Locate the cell with the specified text and output its (X, Y) center coordinate. 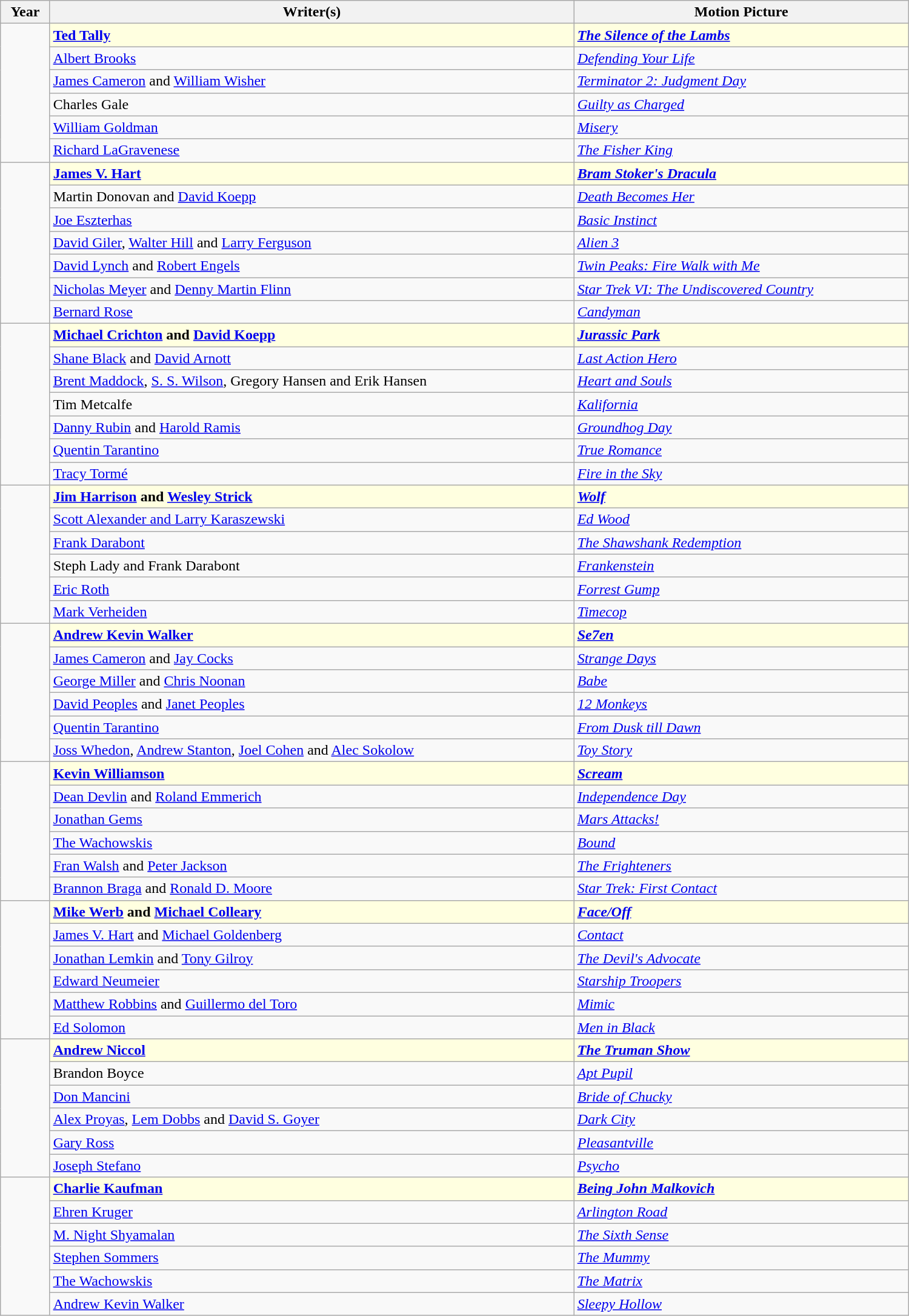
Kalifornia (741, 404)
True Romance (741, 450)
Scott Alexander and Larry Karaszewski (311, 519)
The Frighteners (741, 866)
Scream (741, 773)
Face/Off (741, 912)
The Matrix (741, 1281)
Bride of Chucky (741, 1097)
Matthew Robbins and Guillermo del Toro (311, 1004)
Ted Tally (311, 35)
M. Night Shyamalan (311, 1235)
Contact (741, 935)
Candyman (741, 312)
Men in Black (741, 1027)
Jonathan Gems (311, 820)
Independence Day (741, 797)
Twin Peaks: Fire Walk with Me (741, 266)
James V. Hart and Michael Goldenberg (311, 935)
Bram Stoker's Dracula (741, 173)
Kevin Williamson (311, 773)
Charlie Kaufman (311, 1189)
Fire in the Sky (741, 473)
Charles Gale (311, 104)
Motion Picture (741, 12)
The Shawshank Redemption (741, 543)
Brandon Boyce (311, 1074)
Starship Troopers (741, 981)
Timecop (741, 612)
Jonathan Lemkin and Tony Gilroy (311, 958)
Mike Werb and Michael Colleary (311, 912)
Andrew Niccol (311, 1050)
Brent Maddock, S. S. Wilson, Gregory Hansen and Erik Hansen (311, 381)
Danny Rubin and Harold Ramis (311, 427)
Jim Harrison and Wesley Strick (311, 496)
Being John Malkovich (741, 1189)
Steph Lady and Frank Darabont (311, 566)
The Mummy (741, 1258)
Jurassic Park (741, 335)
Wolf (741, 496)
Alex Proyas, Lem Dobbs and David S. Goyer (311, 1120)
William Goldman (311, 127)
Tracy Tormé (311, 473)
Strange Days (741, 658)
Pleasantville (741, 1143)
Terminator 2: Judgment Day (741, 81)
Ed Solomon (311, 1027)
Toy Story (741, 750)
Writer(s) (311, 12)
Star Trek VI: The Undiscovered Country (741, 289)
Nicholas Meyer and Denny Martin Flinn (311, 289)
Mark Verheiden (311, 612)
James V. Hart (311, 173)
Heart and Souls (741, 381)
Frank Darabont (311, 543)
Don Mancini (311, 1097)
Albert Brooks (311, 58)
Dean Devlin and Roland Emmerich (311, 797)
Joseph Stefano (311, 1166)
Apt Pupil (741, 1074)
Richard LaGravenese (311, 150)
Joss Whedon, Andrew Stanton, Joel Cohen and Alec Sokolow (311, 750)
Edward Neumeier (311, 981)
The Devil's Advocate (741, 958)
Year (25, 12)
Ehren Kruger (311, 1212)
Ed Wood (741, 519)
James Cameron and William Wisher (311, 81)
Star Trek: First Contact (741, 889)
Forrest Gump (741, 589)
The Fisher King (741, 150)
Basic Instinct (741, 219)
Mimic (741, 1004)
Misery (741, 127)
12 Monkeys (741, 704)
Eric Roth (311, 589)
Joe Eszterhas (311, 219)
Brannon Braga and Ronald D. Moore (311, 889)
David Lynch and Robert Engels (311, 266)
Dark City (741, 1120)
Tim Metcalfe (311, 404)
James Cameron and Jay Cocks (311, 658)
Alien 3 (741, 242)
David Peoples and Janet Peoples (311, 704)
Bound (741, 843)
Groundhog Day (741, 427)
Shane Black and David Arnott (311, 358)
Fran Walsh and Peter Jackson (311, 866)
Guilty as Charged (741, 104)
Arlington Road (741, 1212)
The Sixth Sense (741, 1235)
Martin Donovan and David Koepp (311, 196)
Se7en (741, 635)
Bernard Rose (311, 312)
Stephen Sommers (311, 1258)
George Miller and Chris Noonan (311, 681)
Sleepy Hollow (741, 1304)
David Giler, Walter Hill and Larry Ferguson (311, 242)
Michael Crichton and David Koepp (311, 335)
Mars Attacks! (741, 820)
From Dusk till Dawn (741, 727)
Gary Ross (311, 1143)
Defending Your Life (741, 58)
Babe (741, 681)
The Truman Show (741, 1050)
Frankenstein (741, 566)
The Silence of the Lambs (741, 35)
Last Action Hero (741, 358)
Psycho (741, 1166)
Death Becomes Her (741, 196)
